Scan for the cell matching the given text and deliver its [x, y] coordinate at center. 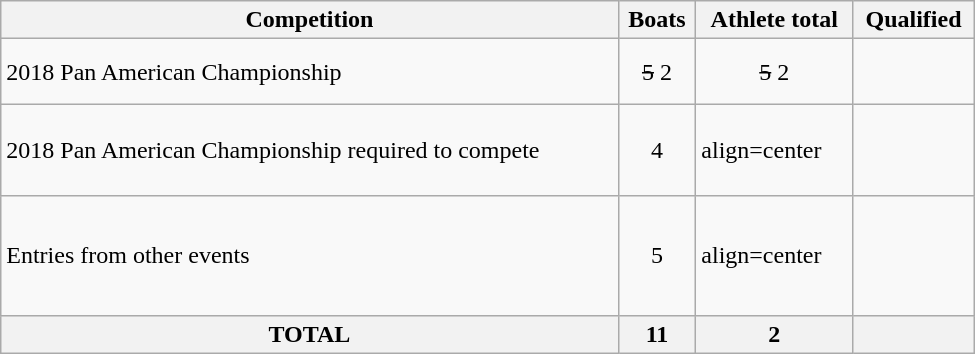
Competition [310, 20]
2018 Pan American Championship required to compete [310, 150]
Qualified [914, 20]
TOTAL [310, 334]
Boats [657, 20]
2 [774, 334]
2018 Pan American Championship [310, 72]
5 [657, 256]
Entries from other events [310, 256]
11 [657, 334]
4 [657, 150]
Athlete total [774, 20]
